Output the [X, Y] coordinate of the center of the cell containing the given text.  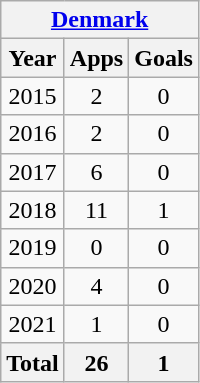
Goals [164, 58]
11 [96, 210]
2019 [33, 248]
Total [33, 362]
26 [96, 362]
4 [96, 286]
6 [96, 172]
2021 [33, 324]
Denmark [100, 20]
Year [33, 58]
2020 [33, 286]
Apps [96, 58]
2018 [33, 210]
2016 [33, 134]
2015 [33, 96]
2017 [33, 172]
